Provide the [x, y] coordinate of the cell's center where the given text is located.  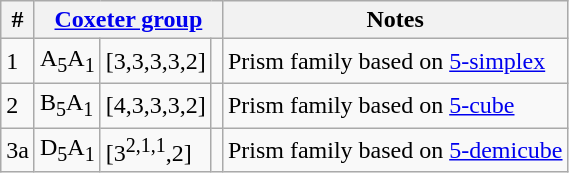
3a [18, 150]
Notes [395, 20]
D5A1 [67, 150]
B5A1 [67, 105]
Prism family based on 5-simplex [395, 61]
A5A1 [67, 61]
1 [18, 61]
[4,3,3,3,2] [156, 105]
2 [18, 105]
Coxeter group [128, 20]
# [18, 20]
Prism family based on 5-demicube [395, 150]
Prism family based on 5-cube [395, 105]
[3,3,3,3,2] [156, 61]
[32,1,1,2] [156, 150]
